Extract the (x, y) coordinate from the center of the cell holding the provided text.  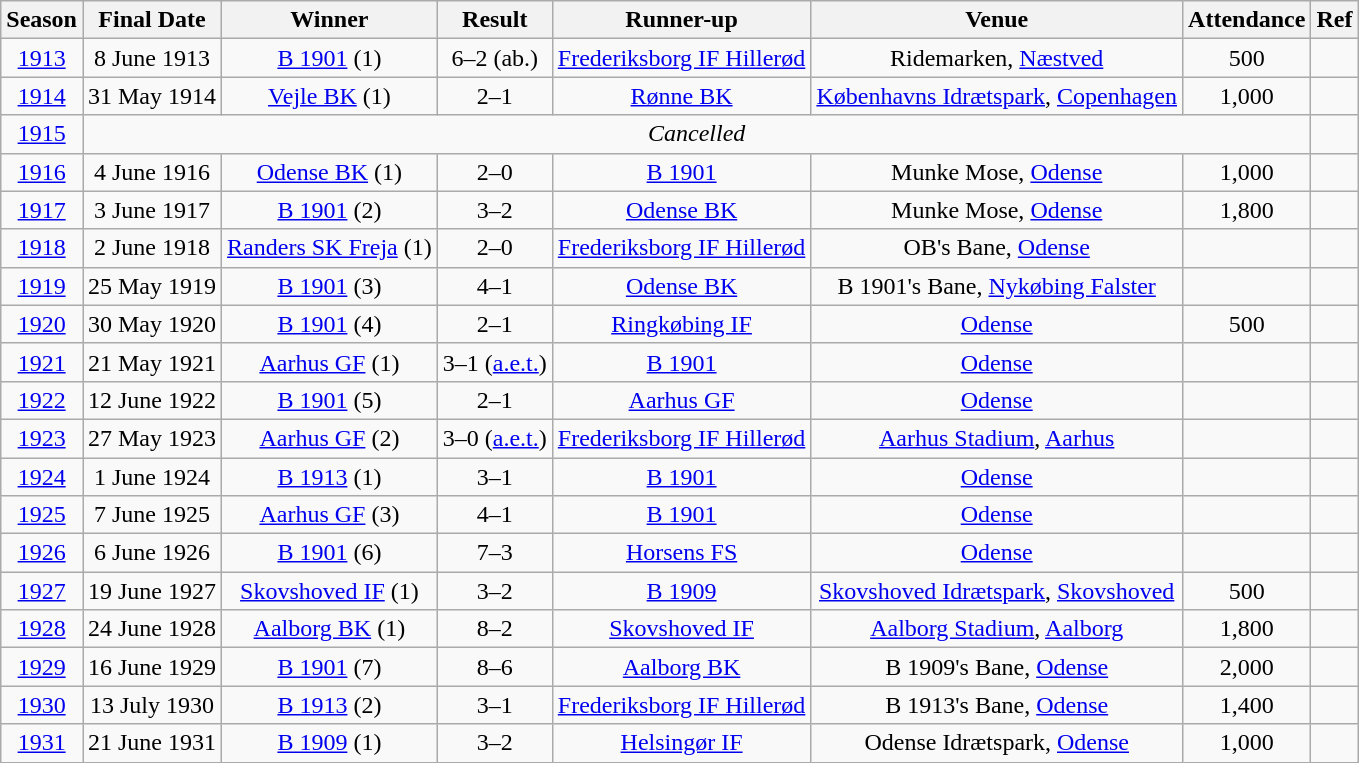
Københavns Idrætspark, Copenhagen (997, 96)
Attendance (1247, 20)
19 June 1927 (152, 591)
1928 (42, 629)
1929 (42, 667)
Skovshoved IF (1) (330, 591)
1918 (42, 248)
Result (494, 20)
1927 (42, 591)
Aarhus GF (1) (330, 362)
Aalborg Stadium, Aalborg (997, 629)
6–2 (ab.) (494, 58)
24 June 1928 (152, 629)
27 May 1923 (152, 438)
1916 (42, 172)
21 June 1931 (152, 743)
12 June 1922 (152, 400)
Aalborg BK (1) (330, 629)
Aarhus Stadium, Aarhus (997, 438)
B 1909 (1) (330, 743)
Ref (1334, 20)
1920 (42, 324)
B 1913 (2) (330, 705)
Cancelled (696, 134)
1923 (42, 438)
Aalborg BK (682, 667)
Helsingør IF (682, 743)
Aarhus GF (682, 400)
Horsens FS (682, 553)
B 1901 (3) (330, 286)
7 June 1925 (152, 515)
Randers SK Freja (1) (330, 248)
Ringkøbing IF (682, 324)
B 1909's Bane, Odense (997, 667)
1922 (42, 400)
30 May 1920 (152, 324)
B 1909 (682, 591)
21 May 1921 (152, 362)
1930 (42, 705)
2,000 (1247, 667)
Runner-up (682, 20)
1 June 1924 (152, 477)
8–2 (494, 629)
7–3 (494, 553)
1914 (42, 96)
1917 (42, 210)
Ridemarken, Næstved (997, 58)
16 June 1929 (152, 667)
3 June 1917 (152, 210)
B 1901 (2) (330, 210)
Odense BK (1) (330, 172)
B 1901 (7) (330, 667)
B 1901's Bane, Nykøbing Falster (997, 286)
8 June 1913 (152, 58)
3–0 (a.e.t.) (494, 438)
Season (42, 20)
2 June 1918 (152, 248)
Final Date (152, 20)
B 1913 (1) (330, 477)
Venue (997, 20)
6 June 1926 (152, 553)
1919 (42, 286)
B 1901 (4) (330, 324)
Aarhus GF (3) (330, 515)
OB's Bane, Odense (997, 248)
Winner (330, 20)
1931 (42, 743)
25 May 1919 (152, 286)
Skovshoved Idrætspark, Skovshoved (997, 591)
B 1901 (1) (330, 58)
31 May 1914 (152, 96)
13 July 1930 (152, 705)
1925 (42, 515)
Aarhus GF (2) (330, 438)
1915 (42, 134)
8–6 (494, 667)
1926 (42, 553)
1921 (42, 362)
Skovshoved IF (682, 629)
B 1913's Bane, Odense (997, 705)
1913 (42, 58)
Odense Idrætspark, Odense (997, 743)
B 1901 (5) (330, 400)
1,400 (1247, 705)
4 June 1916 (152, 172)
Rønne BK (682, 96)
Vejle BK (1) (330, 96)
B 1901 (6) (330, 553)
1924 (42, 477)
3–1 (a.e.t.) (494, 362)
